Capture the cell that displays the provided text and extract its [x, y] central coordinate. 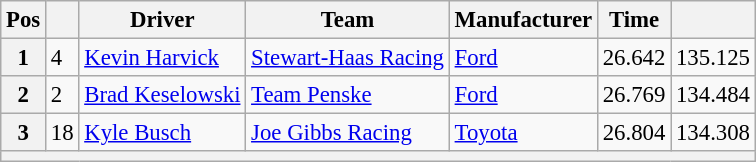
1 [24, 58]
Driver [162, 20]
18 [62, 133]
Toyota [523, 133]
Joe Gibbs Racing [348, 133]
Kyle Busch [162, 133]
Kevin Harvick [162, 58]
Stewart-Haas Racing [348, 58]
135.125 [714, 58]
4 [62, 58]
Team [348, 20]
Brad Keselowski [162, 95]
3 [24, 133]
134.484 [714, 95]
Manufacturer [523, 20]
26.804 [634, 133]
Time [634, 20]
Pos [24, 20]
26.642 [634, 58]
Team Penske [348, 95]
134.308 [714, 133]
26.769 [634, 95]
